Scan for the cell matching the given text and deliver its [x, y] coordinate at center. 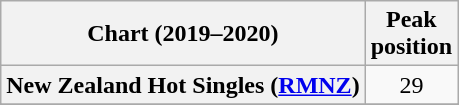
29 [411, 85]
Peakposition [411, 34]
New Zealand Hot Singles (RMNZ) [183, 85]
Chart (2019–2020) [183, 34]
